Output the [X, Y] coordinate of the center of the cell containing the given text.  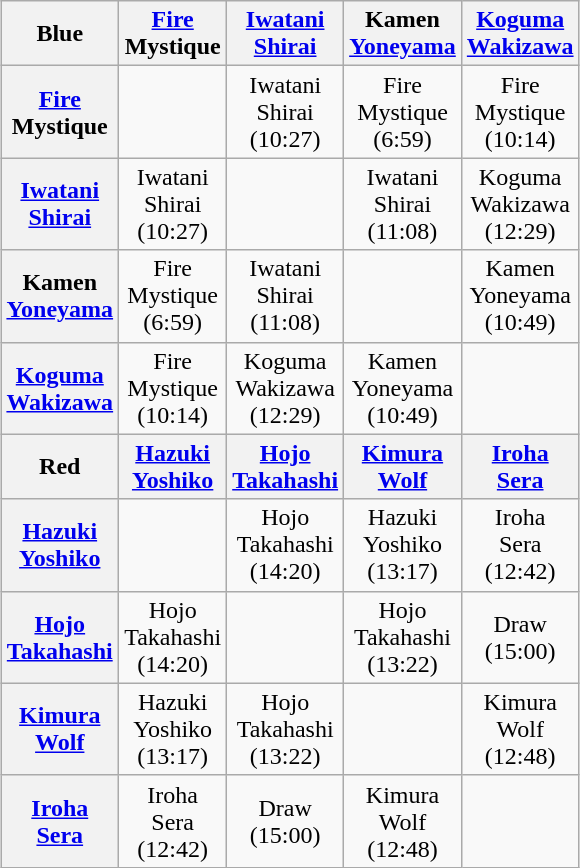
Blue [60, 34]
Red [60, 466]
